Determine the [X, Y] coordinate at the center of the cell enclosing the given text.  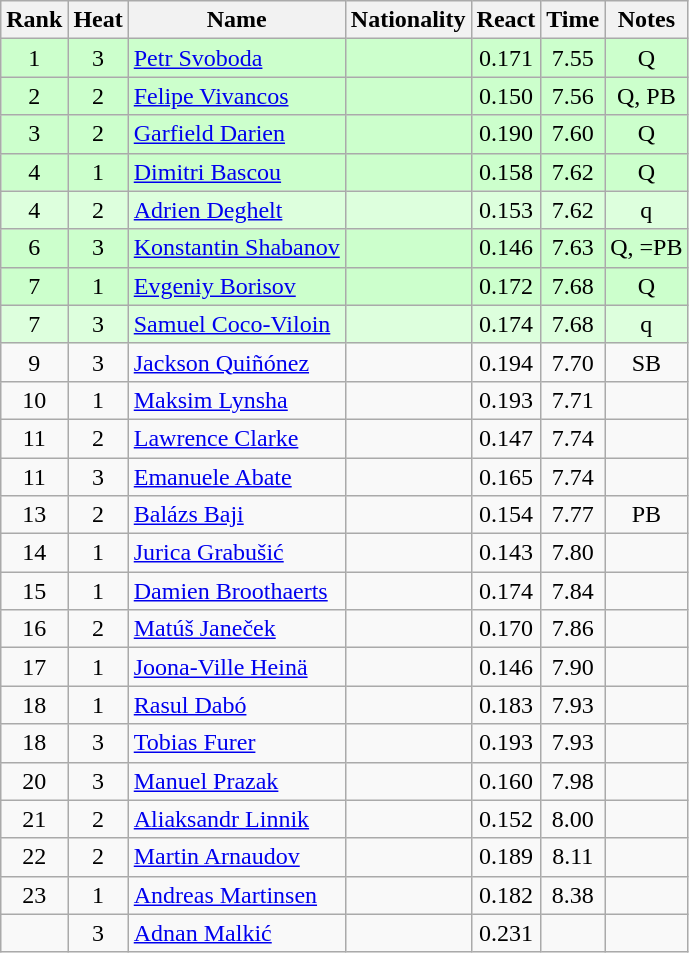
React [506, 20]
Manuel Prazak [236, 781]
7.98 [573, 781]
Adnan Malkić [236, 933]
0.183 [506, 705]
16 [34, 629]
0.194 [506, 362]
15 [34, 591]
7.77 [573, 515]
0.231 [506, 933]
0.154 [506, 515]
0.143 [506, 553]
Nationality [408, 20]
8.11 [573, 857]
0.153 [506, 210]
Q, =PB [646, 248]
Aliaksandr Linnik [236, 819]
Samuel Coco-Viloin [236, 324]
20 [34, 781]
Balázs Baji [236, 515]
0.158 [506, 172]
0.182 [506, 895]
8.00 [573, 819]
Andreas Martinsen [236, 895]
Felipe Vivancos [236, 96]
13 [34, 515]
0.190 [506, 134]
SB [646, 362]
7.90 [573, 667]
Name [236, 20]
14 [34, 553]
Dimitri Bascou [236, 172]
7.71 [573, 400]
7.70 [573, 362]
Heat [98, 20]
7.63 [573, 248]
Konstantin Shabanov [236, 248]
Damien Broothaerts [236, 591]
0.189 [506, 857]
7.84 [573, 591]
6 [34, 248]
9 [34, 362]
7.60 [573, 134]
0.165 [506, 477]
10 [34, 400]
0.171 [506, 58]
7.56 [573, 96]
21 [34, 819]
7.55 [573, 58]
Tobias Furer [236, 743]
Lawrence Clarke [236, 438]
0.152 [506, 819]
Petr Svoboda [236, 58]
Jackson Quiñónez [236, 362]
Maksim Lynsha [236, 400]
23 [34, 895]
Rasul Dabó [236, 705]
Garfield Darien [236, 134]
0.160 [506, 781]
Adrien Deghelt [236, 210]
Matúš Janeček [236, 629]
17 [34, 667]
8.38 [573, 895]
Rank [34, 20]
Jurica Grabušić [236, 553]
Martin Arnaudov [236, 857]
Time [573, 20]
Notes [646, 20]
0.150 [506, 96]
22 [34, 857]
Q, PB [646, 96]
Emanuele Abate [236, 477]
Joona-Ville Heinä [236, 667]
0.172 [506, 286]
7.80 [573, 553]
0.170 [506, 629]
7.86 [573, 629]
PB [646, 515]
Evgeniy Borisov [236, 286]
0.147 [506, 438]
